Locate the cell with the specified text and output its [X, Y] center coordinate. 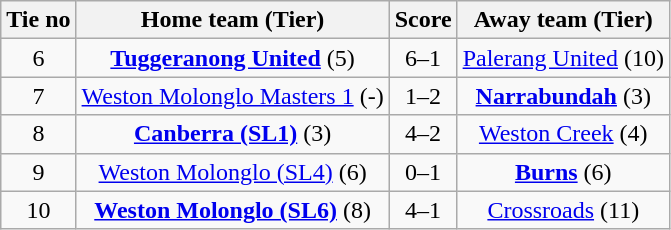
4–1 [423, 210]
10 [38, 210]
7 [38, 96]
Weston Molonglo (SL6) (8) [232, 210]
1–2 [423, 96]
Away team (Tier) [563, 20]
Weston Molonglo (SL4) (6) [232, 172]
Home team (Tier) [232, 20]
Canberra (SL1) (3) [232, 134]
Weston Molonglo Masters 1 (-) [232, 96]
Crossroads (11) [563, 210]
Tie no [38, 20]
Burns (6) [563, 172]
Palerang United (10) [563, 58]
Weston Creek (4) [563, 134]
0–1 [423, 172]
4–2 [423, 134]
6–1 [423, 58]
Score [423, 20]
8 [38, 134]
Narrabundah (3) [563, 96]
9 [38, 172]
Tuggeranong United (5) [232, 58]
6 [38, 58]
